Locate the cell with the specified text and output its [x, y] center coordinate. 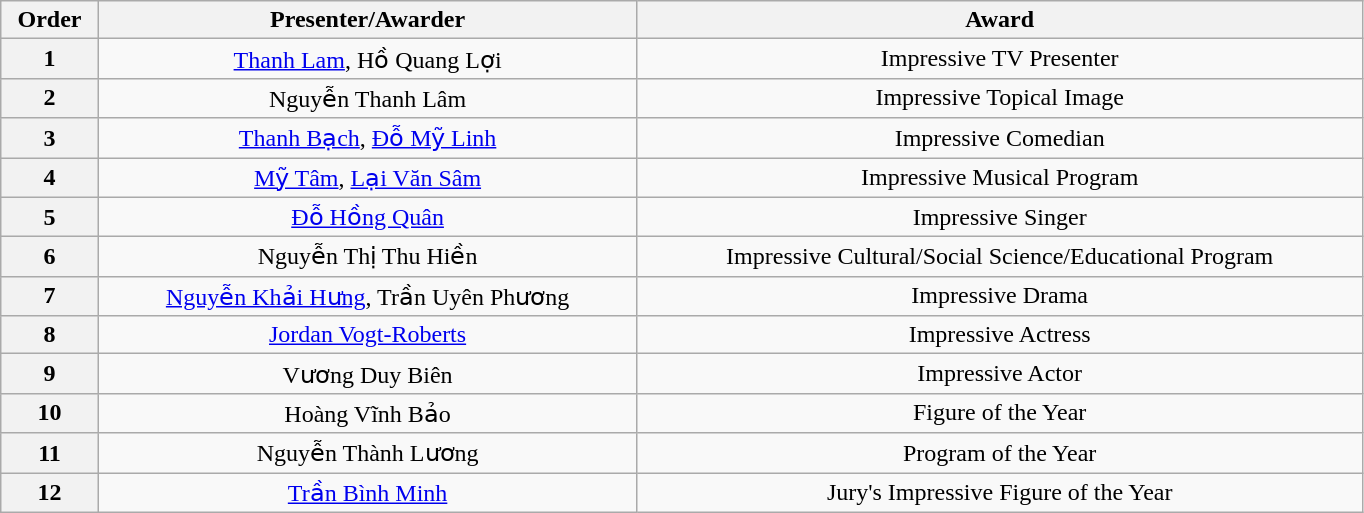
Nguyễn Thanh Lâm [368, 98]
2 [50, 98]
1 [50, 59]
Presenter/Awarder [368, 20]
Vương Duy Biên [368, 374]
Đỗ Hồng Quân [368, 217]
Mỹ Tâm, Lại Văn Sâm [368, 178]
3 [50, 138]
Impressive Drama [1000, 296]
Nguyễn Khải Hưng, Trần Uyên Phương [368, 296]
Hoàng Vĩnh Bảo [368, 413]
Nguyễn Thành Lương [368, 453]
Jordan Vogt-Roberts [368, 335]
Impressive Actor [1000, 374]
Award [1000, 20]
9 [50, 374]
Impressive TV Presenter [1000, 59]
Program of the Year [1000, 453]
Impressive Musical Program [1000, 178]
Nguyễn Thị Thu Hiền [368, 257]
Order [50, 20]
8 [50, 335]
Thanh Bạch, Đỗ Mỹ Linh [368, 138]
Impressive Cultural/Social Science/Educational Program [1000, 257]
Impressive Actress [1000, 335]
Figure of the Year [1000, 413]
Thanh Lam, Hồ Quang Lợi [368, 59]
11 [50, 453]
Impressive Topical Image [1000, 98]
12 [50, 492]
5 [50, 217]
Jury's Impressive Figure of the Year [1000, 492]
10 [50, 413]
7 [50, 296]
6 [50, 257]
4 [50, 178]
Impressive Comedian [1000, 138]
Trần Bình Minh [368, 492]
Impressive Singer [1000, 217]
